Return the (x, y) coordinate for the center point of the cell that contains the specified text.  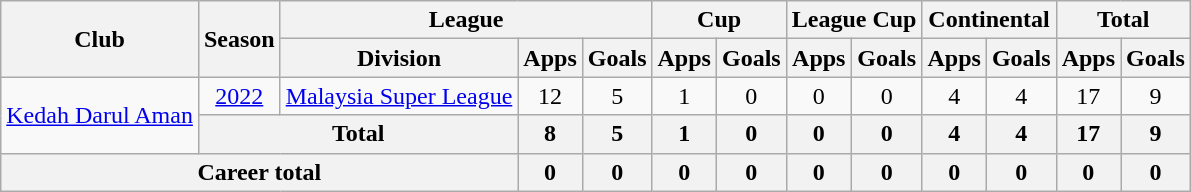
Malaysia Super League (399, 96)
Career total (260, 172)
Cup (719, 20)
2022 (239, 96)
12 (550, 96)
League Cup (854, 20)
Division (399, 58)
Kedah Darul Aman (100, 115)
League (466, 20)
Season (239, 39)
Continental (989, 20)
Club (100, 39)
8 (550, 134)
